Locate the cell with the specified text and output its [x, y] center coordinate. 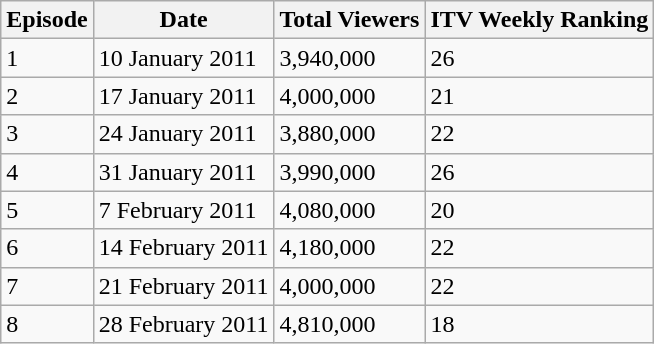
4,080,000 [350, 210]
7 February 2011 [184, 210]
4 [47, 172]
7 [47, 286]
10 January 2011 [184, 58]
18 [540, 324]
31 January 2011 [184, 172]
8 [47, 324]
17 January 2011 [184, 96]
3,880,000 [350, 134]
5 [47, 210]
20 [540, 210]
Total Viewers [350, 20]
2 [47, 96]
6 [47, 248]
24 January 2011 [184, 134]
21 February 2011 [184, 286]
1 [47, 58]
14 February 2011 [184, 248]
21 [540, 96]
4,180,000 [350, 248]
ITV Weekly Ranking [540, 20]
Date [184, 20]
4,810,000 [350, 324]
3,990,000 [350, 172]
3,940,000 [350, 58]
28 February 2011 [184, 324]
Episode [47, 20]
3 [47, 134]
